Find where the given text appears and provide that cell's center as [X, Y] coordinate. 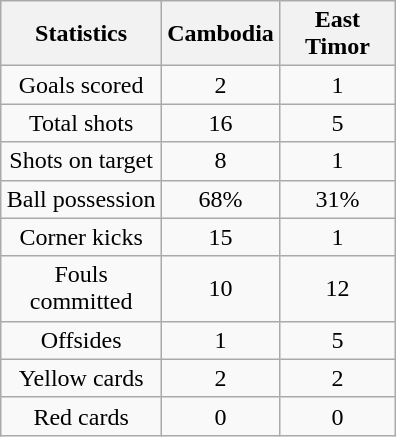
Red cards [82, 416]
Yellow cards [82, 378]
Corner kicks [82, 237]
Shots on target [82, 161]
Ball possession [82, 199]
8 [221, 161]
31% [337, 199]
Offsides [82, 340]
68% [221, 199]
East Timor [337, 34]
Fouls committed [82, 288]
15 [221, 237]
Statistics [82, 34]
Cambodia [221, 34]
16 [221, 123]
Total shots [82, 123]
Goals scored [82, 85]
12 [337, 288]
10 [221, 288]
